Scan for the cell matching the given text and deliver its [x, y] coordinate at center. 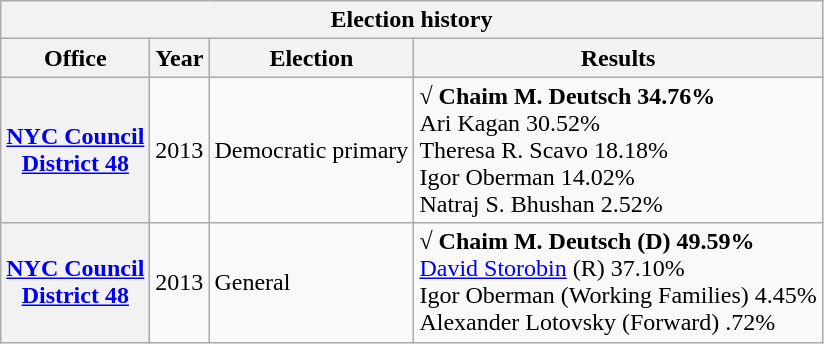
Democratic primary [312, 150]
Results [618, 58]
√ Chaim M. Deutsch (D) 49.59%David Storobin (R) 37.10%Igor Oberman (Working Families) 4.45%Alexander Lotovsky (Forward) .72% [618, 282]
√ Chaim M. Deutsch 34.76%Ari Kagan 30.52%Theresa R. Scavo 18.18%Igor Oberman 14.02%Natraj S. Bhushan 2.52% [618, 150]
Year [180, 58]
Office [76, 58]
General [312, 282]
Election [312, 58]
Election history [412, 20]
